Determine the [x, y] coordinate at the center of the cell enclosing the given text.  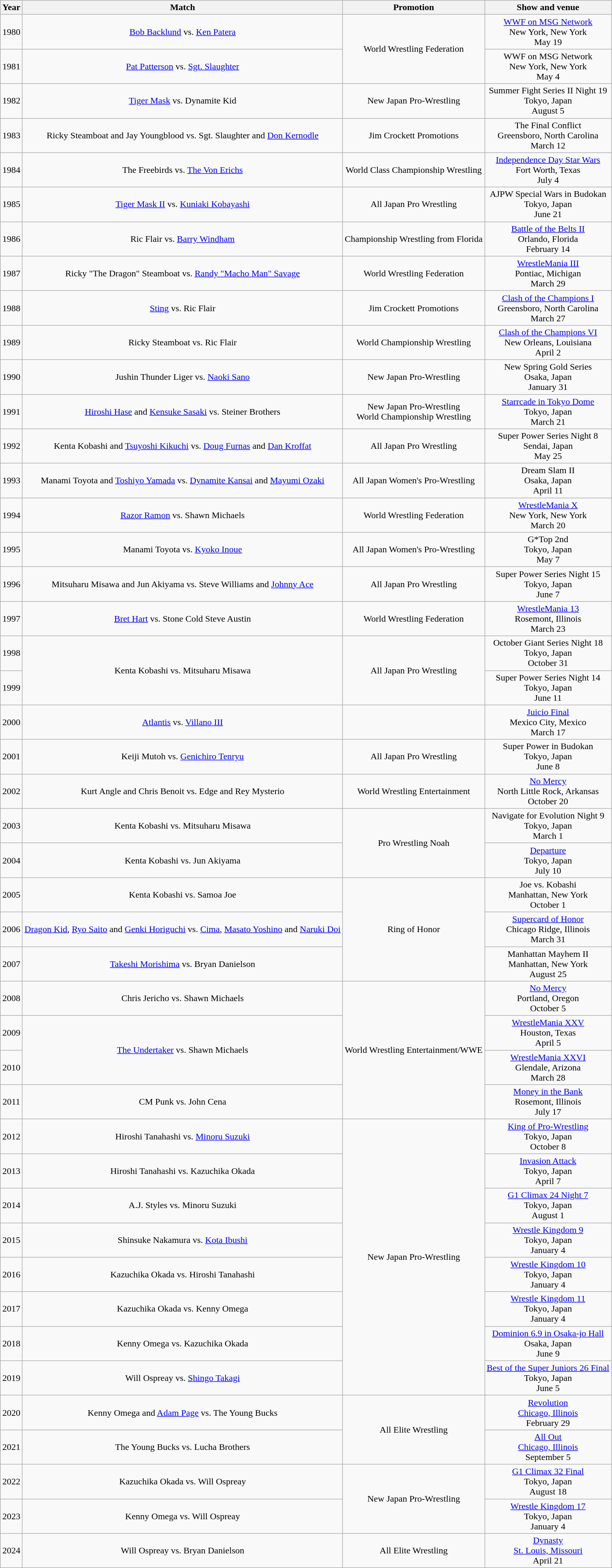
1983 [11, 135]
Navigate for Evolution Night 9Tokyo, JapanMarch 1 [548, 826]
2023 [11, 1516]
2007 [11, 964]
Razor Ramon vs. Shawn Michaels [182, 515]
Independence Day Star WarsFort Worth, TexasJuly 4 [548, 170]
Bret Hart vs. Stone Cold Steve Austin [182, 619]
Kurt Angle and Chris Benoit vs. Edge and Rey Mysterio [182, 791]
2024 [11, 1551]
WrestleMania 13Rosemont, IllinoisMarch 23 [548, 619]
Manhattan Mayhem IIManhattan, New YorkAugust 25 [548, 964]
1991 [11, 412]
Hiroshi Hase and Kensuke Sasaki vs. Steiner Brothers [182, 412]
Atlantis vs. Villano III [182, 722]
The Freebirds vs. The Von Erichs [182, 170]
WrestleMania XXVHouston, TexasApril 5 [548, 1033]
Money in the BankRosemont, IllinoisJuly 17 [548, 1102]
Kenny Omega vs. Kazuchika Okada [182, 1343]
WWF on MSG NetworkNew York, New YorkMay 19 [548, 32]
Tiger Mask II vs. Kuniaki Kobayashi [182, 204]
Sting vs. Ric Flair [182, 308]
2011 [11, 1102]
Tiger Mask vs. Dynamite Kid [182, 101]
Dragon Kid, Ryo Saito and Genki Horiguchi vs. Cima, Masato Yoshino and Naruki Doi [182, 929]
Ricky "The Dragon" Steamboat vs. Randy "Macho Man" Savage [182, 273]
Super Power Series Night 14Tokyo, JapanJune 11 [548, 688]
2018 [11, 1343]
1987 [11, 273]
Ric Flair vs. Barry Windham [182, 239]
2017 [11, 1309]
The Young Bucks vs. Lucha Brothers [182, 1447]
Keiji Mutoh vs. Genichiro Tenryu [182, 757]
2016 [11, 1274]
2015 [11, 1240]
RevolutionChicago, IllinoisFebruary 29 [548, 1412]
All OutChicago, IllinoisSeptember 5 [548, 1447]
1986 [11, 239]
Kenta Kobashi vs. Samoa Joe [182, 895]
1985 [11, 204]
No MercyNorth Little Rock, ArkansasOctober 20 [548, 791]
1996 [11, 584]
World Wrestling Entertainment [414, 791]
Ricky Steamboat and Jay Youngblood vs. Sgt. Slaughter and Don Kernodle [182, 135]
Super Power in BudokanTokyo, JapanJune 8 [548, 757]
AJPW Special Wars in BudokanTokyo, JapanJune 21 [548, 204]
2006 [11, 929]
1980 [11, 32]
Manami Toyota vs. Kyoko Inoue [182, 550]
2019 [11, 1378]
WrestleMania XXVIGlendale, ArizonaMarch 28 [548, 1067]
Match [182, 7]
A.J. Styles vs. Minoru Suzuki [182, 1205]
1995 [11, 550]
World Class Championship Wrestling [414, 170]
World Wrestling Entertainment/WWE [414, 1050]
Wrestle Kingdom 17Tokyo, JapanJanuary 4 [548, 1516]
Pat Patterson vs. Sgt. Slaughter [182, 66]
1992 [11, 446]
Clash of the Champions IGreensboro, North CarolinaMarch 27 [548, 308]
Will Ospreay vs. Bryan Danielson [182, 1551]
WrestleMania XNew York, New YorkMarch 20 [548, 515]
Joe vs. KobashiManhattan, New YorkOctober 1 [548, 895]
2012 [11, 1136]
G1 Climax 32 FinalTokyo, JapanAugust 18 [548, 1481]
2021 [11, 1447]
Championship Wrestling from Florida [414, 239]
1990 [11, 377]
1999 [11, 688]
WrestleMania IIIPontiac, MichiganMarch 29 [548, 273]
2022 [11, 1481]
Super Power Series Night 8Sendai, JapanMay 25 [548, 446]
New Spring Gold SeriesOsaka, JapanJanuary 31 [548, 377]
Supercard of HonorChicago Ridge, IllinoisMarch 31 [548, 929]
Hiroshi Tanahashi vs. Minoru Suzuki [182, 1136]
Mitsuharu Misawa and Jun Akiyama vs. Steve Williams and Johnny Ace [182, 584]
Will Ospreay vs. Shingo Takagi [182, 1378]
1989 [11, 342]
Ring of Honor [414, 929]
1994 [11, 515]
Dream Slam IIOsaka, JapanApril 11 [548, 481]
1998 [11, 653]
2009 [11, 1033]
2001 [11, 757]
1993 [11, 481]
Pro Wrestling Noah [414, 843]
The Final ConflictGreensboro, North CarolinaMarch 12 [548, 135]
Takeshi Morishima vs. Bryan Danielson [182, 964]
WWF on MSG NetworkNew York, New YorkMay 4 [548, 66]
2014 [11, 1205]
No MercyPortland, OregonOctober 5 [548, 998]
1984 [11, 170]
2000 [11, 722]
1982 [11, 101]
Kenny Omega and Adam Page vs. The Young Bucks [182, 1412]
October Giant Series Night 18Tokyo, JapanOctober 31 [548, 653]
Kazuchika Okada vs. Will Ospreay [182, 1481]
Super Power Series Night 15Tokyo, JapanJune 7 [548, 584]
Kenta Kobashi and Tsuyoshi Kikuchi vs. Doug Furnas and Dan Kroffat [182, 446]
1988 [11, 308]
Wrestle Kingdom 11Tokyo, JapanJanuary 4 [548, 1309]
1997 [11, 619]
Starrcade in Tokyo DomeTokyo, JapanMarch 21 [548, 412]
King of Pro-WrestlingTokyo, JapanOctober 8 [548, 1136]
New Japan Pro-WrestlingWorld Championship Wrestling [414, 412]
2020 [11, 1412]
Clash of the Champions VINew Orleans, LouisianaApril 2 [548, 342]
2005 [11, 895]
Promotion [414, 7]
Ricky Steamboat vs. Ric Flair [182, 342]
Kazuchika Okada vs. Kenny Omega [182, 1309]
Chris Jericho vs. Shawn Michaels [182, 998]
Juicio FinalMexico City, MexicoMarch 17 [548, 722]
Kazuchika Okada vs. Hiroshi Tanahashi [182, 1274]
DepartureTokyo, JapanJuly 10 [548, 860]
Manami Toyota and Toshiyo Yamada vs. Dynamite Kansai and Mayumi Ozaki [182, 481]
Invasion AttackTokyo, JapanApril 7 [548, 1171]
2013 [11, 1171]
Show and venue [548, 7]
Best of the Super Juniors 26 FinalTokyo, JapanJune 5 [548, 1378]
2010 [11, 1067]
CM Punk vs. John Cena [182, 1102]
Wrestle Kingdom 10Tokyo, JapanJanuary 4 [548, 1274]
Kenny Omega vs. Will Ospreay [182, 1516]
G1 Climax 24 Night 7Tokyo, JapanAugust 1 [548, 1205]
The Undertaker vs. Shawn Michaels [182, 1050]
2002 [11, 791]
2008 [11, 998]
Dominion 6.9 in Osaka-jo HallOsaka, JapanJune 9 [548, 1343]
Shinsuke Nakamura vs. Kota Ibushi [182, 1240]
2003 [11, 826]
2004 [11, 860]
Hiroshi Tanahashi vs. Kazuchika Okada [182, 1171]
G*Top 2ndTokyo, JapanMay 7 [548, 550]
Battle of the Belts IIOrlando, FloridaFebruary 14 [548, 239]
Year [11, 7]
Bob Backlund vs. Ken Patera [182, 32]
Summer Fight Series II Night 19Tokyo, JapanAugust 5 [548, 101]
Wrestle Kingdom 9Tokyo, JapanJanuary 4 [548, 1240]
Jushin Thunder Liger vs. Naoki Sano [182, 377]
DynastySt. Louis, MissouriApril 21 [548, 1551]
1981 [11, 66]
World Championship Wrestling [414, 342]
Kenta Kobashi vs. Jun Akiyama [182, 860]
